Find where the given text appears and provide that cell's center as (X, Y) coordinate. 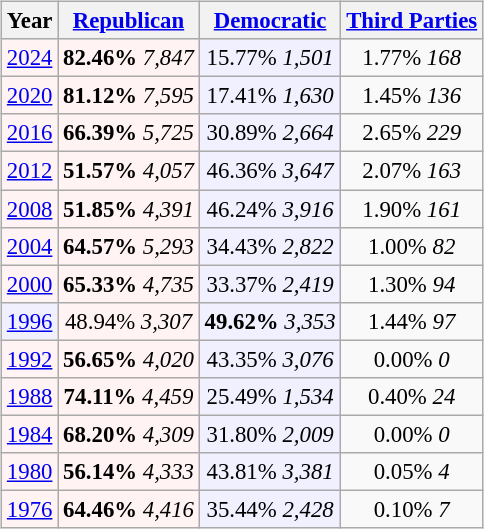
1.45% 136 (412, 96)
51.57% 4,057 (129, 171)
64.57% 5,293 (129, 246)
0.40% 24 (412, 396)
46.36% 3,647 (270, 171)
Third Parties (412, 21)
56.14% 4,333 (129, 472)
Democratic (270, 21)
Year (30, 21)
0.05% 4 (412, 472)
43.35% 3,076 (270, 359)
2020 (30, 96)
82.46% 7,847 (129, 58)
1980 (30, 472)
66.39% 5,725 (129, 133)
1996 (30, 321)
25.49% 1,534 (270, 396)
65.33% 4,735 (129, 284)
1.44% 97 (412, 321)
15.77% 1,501 (270, 58)
43.81% 3,381 (270, 472)
64.46% 4,416 (129, 509)
48.94% 3,307 (129, 321)
1.90% 161 (412, 209)
1984 (30, 434)
17.41% 1,630 (270, 96)
2.65% 229 (412, 133)
0.10% 7 (412, 509)
46.24% 3,916 (270, 209)
30.89% 2,664 (270, 133)
49.62% 3,353 (270, 321)
1.77% 168 (412, 58)
1.00% 82 (412, 246)
1.30% 94 (412, 284)
68.20% 4,309 (129, 434)
2008 (30, 209)
2004 (30, 246)
1992 (30, 359)
56.65% 4,020 (129, 359)
34.43% 2,822 (270, 246)
Republican (129, 21)
2012 (30, 171)
31.80% 2,009 (270, 434)
33.37% 2,419 (270, 284)
74.11% 4,459 (129, 396)
2000 (30, 284)
1988 (30, 396)
81.12% 7,595 (129, 96)
2.07% 163 (412, 171)
51.85% 4,391 (129, 209)
2024 (30, 58)
1976 (30, 509)
2016 (30, 133)
35.44% 2,428 (270, 509)
